Determine the (x, y) coordinate at the center of the cell enclosing the given text.  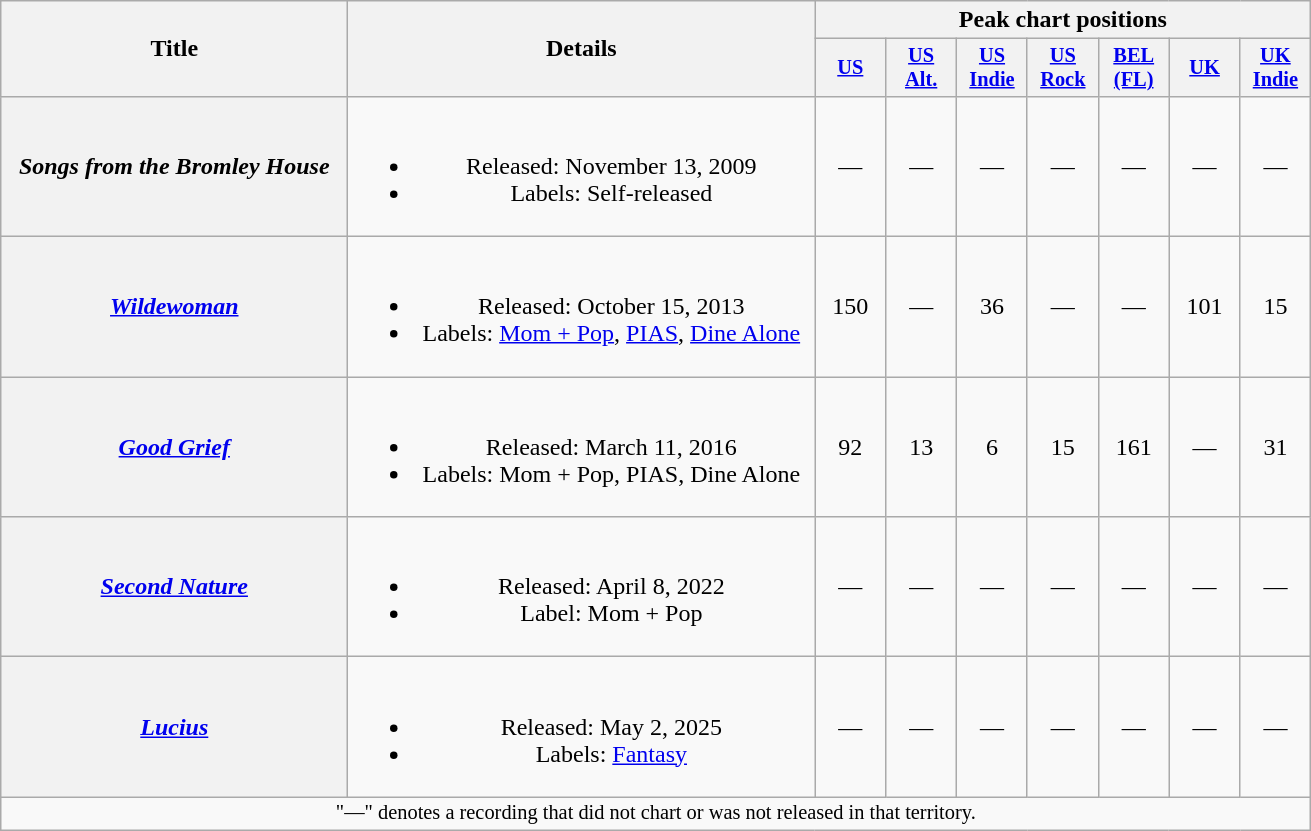
Details (582, 49)
UK (1204, 68)
"—" denotes a recording that did not chart or was not released in that territory. (656, 814)
31 (1276, 447)
13 (922, 447)
US (850, 68)
Released: April 8, 2022Label: Mom + Pop (582, 587)
150 (850, 307)
92 (850, 447)
US Indie (992, 68)
Wildewoman (174, 307)
Released: November 13, 2009Labels: Self-released (582, 166)
161 (1134, 447)
Title (174, 49)
Released: May 2, 2025Labels: Fantasy (582, 727)
101 (1204, 307)
Good Grief (174, 447)
BEL(FL) (1134, 68)
Second Nature (174, 587)
Lucius (174, 727)
UKIndie (1276, 68)
Released: October 15, 2013Labels: Mom + Pop, PIAS, Dine Alone (582, 307)
USAlt. (922, 68)
Peak chart positions (1063, 20)
USRock (1062, 68)
36 (992, 307)
Songs from the Bromley House (174, 166)
6 (992, 447)
Released: March 11, 2016Labels: Mom + Pop, PIAS, Dine Alone (582, 447)
